Find where the given text appears and provide that cell's center as [X, Y] coordinate. 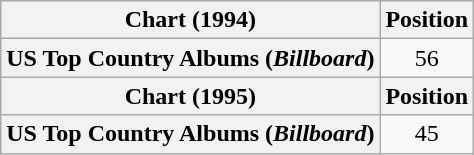
56 [427, 58]
Chart (1995) [190, 96]
45 [427, 134]
Chart (1994) [190, 20]
